Pinpoint the cell where the given text exists, returning its [X, Y] midpoint coordinate. 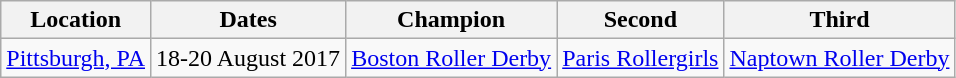
Pittsburgh, PA [76, 58]
Naptown Roller Derby [840, 58]
Boston Roller Derby [452, 58]
Second [640, 20]
Dates [248, 20]
18-20 August 2017 [248, 58]
Champion [452, 20]
Paris Rollergirls [640, 58]
Third [840, 20]
Location [76, 20]
